Locate the cell with the specified text and output its [x, y] center coordinate. 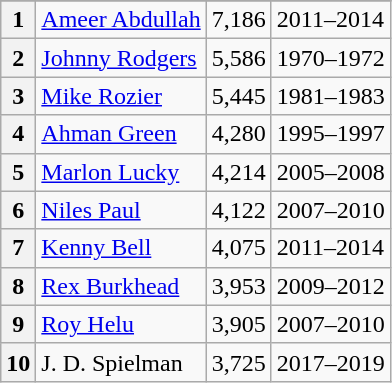
9 [18, 324]
7,186 [238, 20]
8 [18, 286]
5 [18, 172]
3,905 [238, 324]
Ameer Abdullah [121, 20]
Ahman Green [121, 134]
4,122 [238, 210]
2 [18, 58]
4,214 [238, 172]
4,280 [238, 134]
3,953 [238, 286]
10 [18, 362]
5,445 [238, 96]
5,586 [238, 58]
Johnny Rodgers [121, 58]
Roy Helu [121, 324]
6 [18, 210]
1995–1997 [330, 134]
Rex Burkhead [121, 286]
Marlon Lucky [121, 172]
2009–2012 [330, 286]
4 [18, 134]
7 [18, 248]
1 [18, 20]
2017–2019 [330, 362]
J. D. Spielman [121, 362]
4,075 [238, 248]
Mike Rozier [121, 96]
2005–2008 [330, 172]
3 [18, 96]
1981–1983 [330, 96]
Niles Paul [121, 210]
1970–1972 [330, 58]
3,725 [238, 362]
Kenny Bell [121, 248]
